Provide the (X, Y) coordinate of the cell's center where the given text is located.  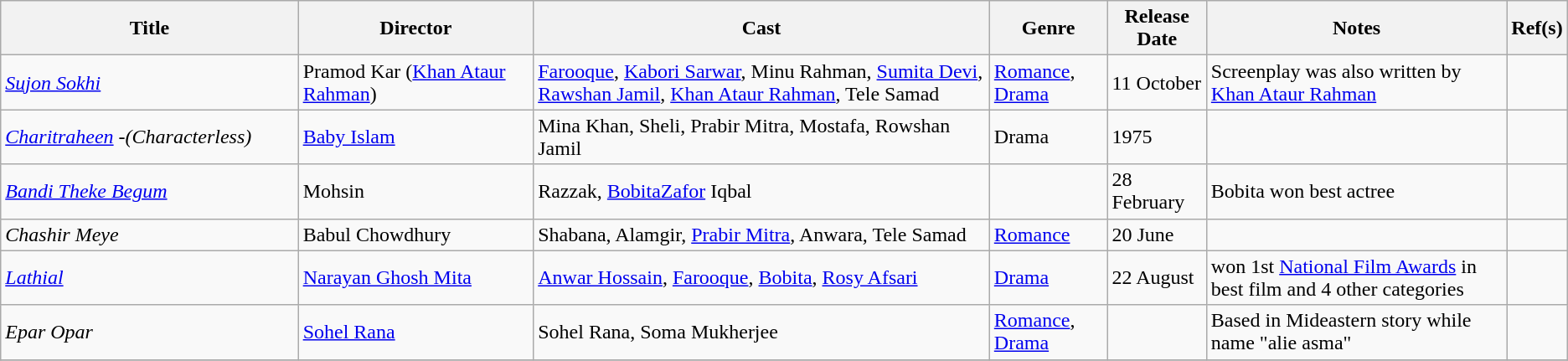
Farooque, Kabori Sarwar, Minu Rahman, Sumita Devi, Rawshan Jamil, Khan Ataur Rahman, Tele Samad (762, 82)
won 1st National Film Awards in best film and 4 other categories (1356, 278)
Bandi Theke Begum (149, 191)
Lathial (149, 278)
Chashir Meye (149, 235)
Mohsin (415, 191)
22 August (1157, 278)
Based in Mideastern story while name "alie asma" (1356, 332)
Sujon Sokhi (149, 82)
Release Date (1157, 28)
Sohel Rana, Soma Mukherjee (762, 332)
Bobita won best actree (1356, 191)
Shabana, Alamgir, Prabir Mitra, Anwara, Tele Samad (762, 235)
Mina Khan, Sheli, Prabir Mitra, Mostafa, Rowshan Jamil (762, 137)
Baby Islam (415, 137)
Ref(s) (1537, 28)
Romance (1049, 235)
Cast (762, 28)
11 October (1157, 82)
Director (415, 28)
Sohel Rana (415, 332)
1975 (1157, 137)
Narayan Ghosh Mita (415, 278)
Razzak, BobitaZafor Iqbal (762, 191)
Genre (1049, 28)
28 February (1157, 191)
Title (149, 28)
Babul Chowdhury (415, 235)
Epar Opar (149, 332)
Pramod Kar (Khan Ataur Rahman) (415, 82)
Anwar Hossain, Farooque, Bobita, Rosy Afsari (762, 278)
Notes (1356, 28)
20 June (1157, 235)
Screenplay was also written by Khan Ataur Rahman (1356, 82)
Charitraheen -(Characterless) (149, 137)
